Return (X, Y) of the center of cell containing provided text 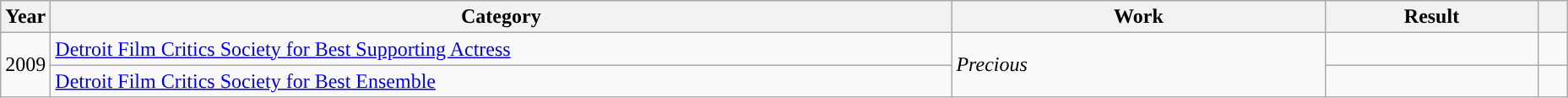
2009 (25, 65)
Detroit Film Critics Society for Best Supporting Actress (502, 49)
Result (1432, 17)
Precious (1138, 65)
Category (502, 17)
Detroit Film Critics Society for Best Ensemble (502, 81)
Work (1138, 17)
Year (25, 17)
